Output the (X, Y) coordinate of the center of the cell containing the given text.  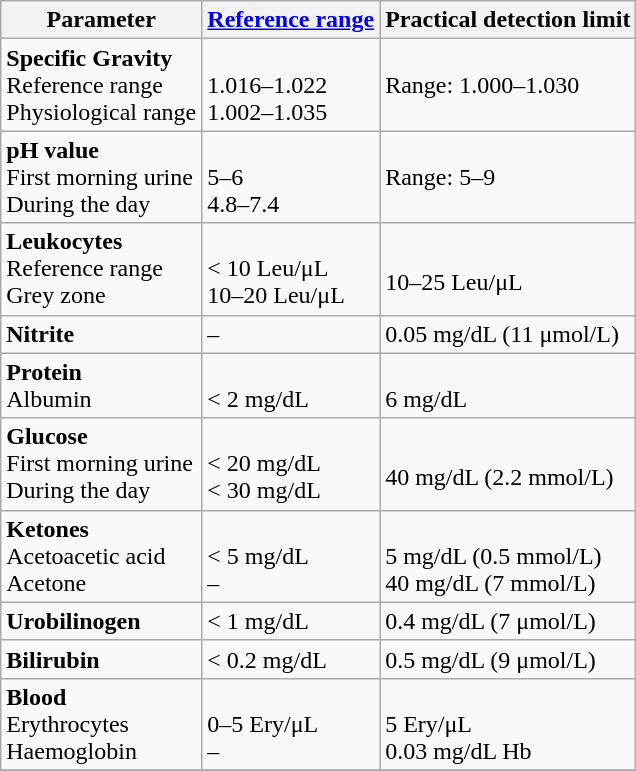
BloodErythrocytesHaemoglobin (102, 724)
LeukocytesReference rangeGrey zone (102, 269)
0.4 mg/dL (7 μmol/L) (508, 621)
< 10 Leu/μL10–20 Leu/μL (291, 269)
ProteinAlbumin (102, 386)
Range: 1.000–1.030 (508, 85)
5–64.8–7.4 (291, 177)
10–25 Leu/μL (508, 269)
Specific GravityReference rangePhysiological range (102, 85)
KetonesAcetoacetic acidAcetone (102, 556)
0–5 Ery/μL– (291, 724)
< 20 mg/dL< 30 mg/dL (291, 464)
Bilirubin (102, 659)
5 Ery/μL0.03 mg/dL Hb (508, 724)
Practical detection limit (508, 20)
< 5 mg/dL– (291, 556)
1.016–1.0221.002–1.035 (291, 85)
0.05 mg/dL (11 μmol/L) (508, 334)
6 mg/dL (508, 386)
40 mg/dL (2.2 mmol/L) (508, 464)
< 0.2 mg/dL (291, 659)
< 2 mg/dL (291, 386)
< 1 mg/dL (291, 621)
Range: 5–9 (508, 177)
5 mg/dL (0.5 mmol/L)40 mg/dL (7 mmol/L) (508, 556)
0.5 mg/dL (9 μmol/L) (508, 659)
Urobilinogen (102, 621)
pH valueFirst morning urineDuring the day (102, 177)
Parameter (102, 20)
GlucoseFirst morning urineDuring the day (102, 464)
Nitrite (102, 334)
– (291, 334)
Reference range (291, 20)
